Output the (X, Y) coordinate of the center of the cell containing the given text.  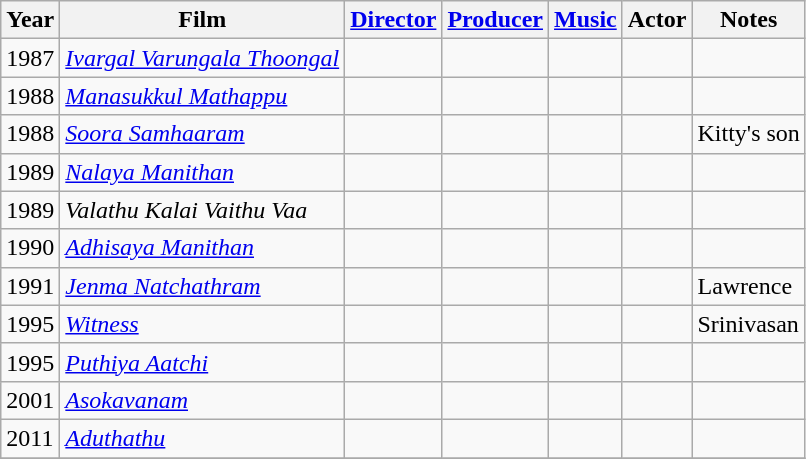
Year (30, 20)
2011 (30, 438)
1987 (30, 58)
Asokavanam (202, 400)
Aduthathu (202, 438)
Adhisaya Manithan (202, 248)
Notes (748, 20)
2001 (30, 400)
Srinivasan (748, 324)
Producer (496, 20)
Valathu Kalai Vaithu Vaa (202, 210)
1990 (30, 248)
Soora Samhaaram (202, 134)
1991 (30, 286)
Actor (657, 20)
Music (586, 20)
Jenma Natchathram (202, 286)
Witness (202, 324)
Nalaya Manithan (202, 172)
Director (394, 20)
Lawrence (748, 286)
Puthiya Aatchi (202, 362)
Film (202, 20)
Kitty's son (748, 134)
Ivargal Varungala Thoongal (202, 58)
Manasukkul Mathappu (202, 96)
